Extract the (X, Y) coordinate from the center of the cell holding the provided text.  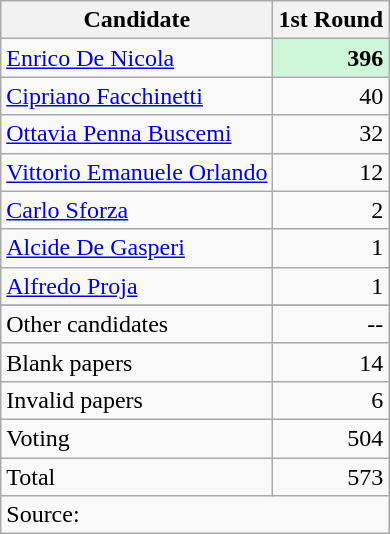
40 (331, 96)
Carlo Sforza (137, 210)
1st Round (331, 20)
Source: (195, 515)
Total (137, 477)
Vittorio Emanuele Orlando (137, 172)
Enrico De Nicola (137, 58)
6 (331, 400)
Invalid papers (137, 400)
504 (331, 438)
Cipriano Facchinetti (137, 96)
Alfredo Proja (137, 286)
Alcide De Gasperi (137, 248)
573 (331, 477)
14 (331, 362)
Blank papers (137, 362)
32 (331, 134)
2 (331, 210)
12 (331, 172)
Other candidates (137, 324)
Candidate (137, 20)
396 (331, 58)
Voting (137, 438)
-- (331, 324)
Ottavia Penna Buscemi (137, 134)
